Identify which cell holds the provided text, then report its (x, y) central coordinate. 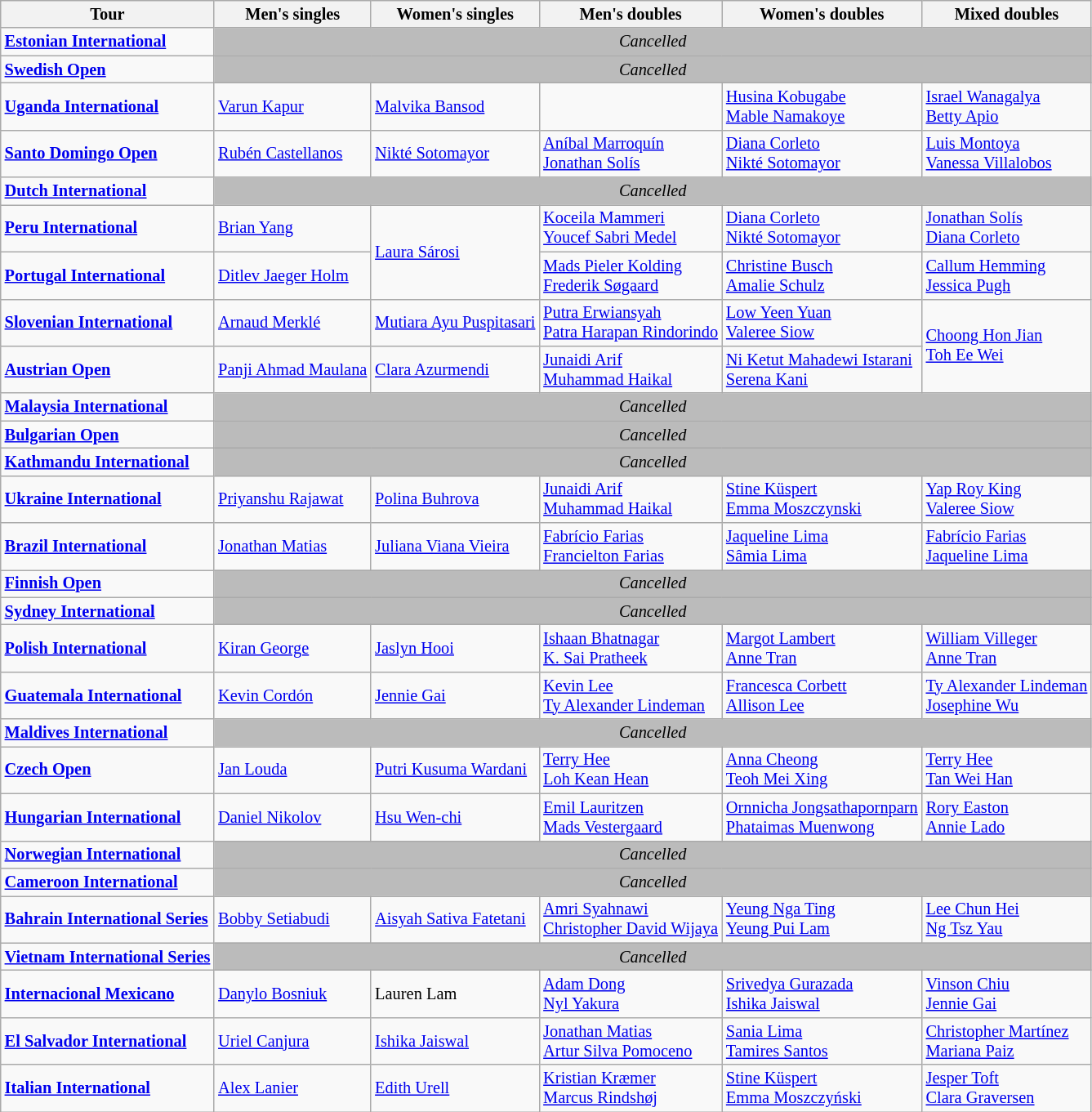
William Villeger Anne Tran (1007, 648)
Santo Domingo Open (108, 154)
Israel Wanagalya Betty Apio (1007, 106)
Kiran George (292, 648)
Finnish Open (108, 583)
El Salvador International (108, 1041)
Women's doubles (822, 14)
Clara Azurmendi (455, 369)
Fabrício Farias Francielton Farias (631, 547)
Uriel Canjura (292, 1041)
Sania Lima Tamires Santos (822, 1041)
Nikté Sotomayor (455, 154)
Aníbal Marroquín Jonathan Solís (631, 154)
Rory Easton Annie Lado (1007, 817)
Ukraine International (108, 499)
Panji Ahmad Maulana (292, 369)
Malaysia International (108, 407)
Bulgarian Open (108, 435)
Czech Open (108, 770)
Yap Roy King Valeree Siow (1007, 499)
Ty Alexander Lindeman Josephine Wu (1007, 695)
Polish International (108, 648)
Fabrício Farias Jaqueline Lima (1007, 547)
Low Yeen Yuan Valeree Siow (822, 323)
Francesca Corbett Allison Lee (822, 695)
Christine Busch Amalie Schulz (822, 275)
Danylo Bosniuk (292, 994)
Emil Lauritzen Mads Vestergaard (631, 817)
Stine Küspert Emma Moszczynski (822, 499)
Norwegian International (108, 855)
Peru International (108, 228)
Amri Syahnawi Christopher David Wijaya (631, 919)
Jesper Toft Clara Graversen (1007, 1088)
Adam Dong Nyl Yakura (631, 994)
Internacional Mexicano (108, 994)
Jaslyn Hooi (455, 648)
Brian Yang (292, 228)
Italian International (108, 1088)
Terry Hee Loh Kean Hean (631, 770)
Jonathan Matias Artur Silva Pomoceno (631, 1041)
Jennie Gai (455, 695)
Sydney International (108, 611)
Ishaan Bhatnagar K. Sai Pratheek (631, 648)
Guatemala International (108, 695)
Men's singles (292, 14)
Austrian Open (108, 369)
Portugal International (108, 275)
Ornnicha Jongsathapornparn Phataimas Muenwong (822, 817)
Kevin Cordón (292, 695)
Ishika Jaiswal (455, 1041)
Husina Kobugabe Mable Namakoye (822, 106)
Jaqueline Lima Sâmia Lima (822, 547)
Juliana Viana Vieira (455, 547)
Lauren Lam (455, 994)
Yeung Nga Ting Yeung Pui Lam (822, 919)
Tour (108, 14)
Margot Lambert Anne Tran (822, 648)
Estonian International (108, 42)
Anna Cheong Teoh Mei Xing (822, 770)
Slovenian International (108, 323)
Hsu Wen-chi (455, 817)
Aisyah Sativa Fatetani (455, 919)
Stine Küspert Emma Moszczyński (822, 1088)
Srivedya Gurazada Ishika Jaiswal (822, 994)
Terry Hee Tan Wei Han (1007, 770)
Priyanshu Rajawat (292, 499)
Alex Lanier (292, 1088)
Bobby Setiabudi (292, 919)
Luis Montoya Vanessa Villalobos (1007, 154)
Varun Kapur (292, 106)
Christopher Martínez Mariana Paiz (1007, 1041)
Jonathan Solís Diana Corleto (1007, 228)
Kathmandu International (108, 462)
Cameroon International (108, 882)
Uganda International (108, 106)
Mixed doubles (1007, 14)
Men's doubles (631, 14)
Daniel Nikolov (292, 817)
Mads Pieler Kolding Frederik Søgaard (631, 275)
Arnaud Merklé (292, 323)
Rubén Castellanos (292, 154)
Choong Hon Jian Toh Ee Wei (1007, 346)
Mutiara Ayu Puspitasari (455, 323)
Vietnam International Series (108, 957)
Bahrain International Series (108, 919)
Dutch International (108, 191)
Jonathan Matias (292, 547)
Ditlev Jaeger Holm (292, 275)
Malvika Bansod (455, 106)
Vinson Chiu Jennie Gai (1007, 994)
Kristian Kræmer Marcus Rindshøj (631, 1088)
Kevin Lee Ty Alexander Lindeman (631, 695)
Callum Hemming Jessica Pugh (1007, 275)
Koceila Mammeri Youcef Sabri Medel (631, 228)
Brazil International (108, 547)
Edith Urell (455, 1088)
Laura Sárosi (455, 252)
Ni Ketut Mahadewi Istarani Serena Kani (822, 369)
Hungarian International (108, 817)
Polina Buhrova (455, 499)
Putri Kusuma Wardani (455, 770)
Women's singles (455, 14)
Maldives International (108, 733)
Jan Louda (292, 770)
Putra Erwiansyah Patra Harapan Rindorindo (631, 323)
Lee Chun Hei Ng Tsz Yau (1007, 919)
Swedish Open (108, 69)
